Provide the [X, Y] coordinate of the cell's center where the given text is located.  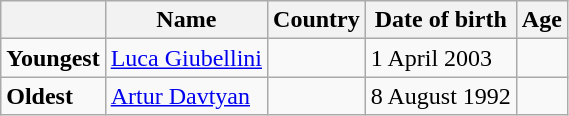
Luca Giubellini [186, 58]
8 August 1992 [440, 96]
Date of birth [440, 20]
Country [317, 20]
Name [186, 20]
Youngest [53, 58]
Oldest [53, 96]
Age [542, 20]
1 April 2003 [440, 58]
Artur Davtyan [186, 96]
